Search for the cell housing the specified text and yield its [X, Y] center coordinate. 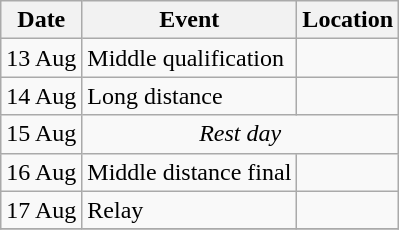
14 Aug [42, 96]
15 Aug [42, 134]
13 Aug [42, 58]
Relay [190, 210]
Event [190, 20]
Long distance [190, 96]
Middle distance final [190, 172]
Date [42, 20]
17 Aug [42, 210]
Middle qualification [190, 58]
16 Aug [42, 172]
Rest day [240, 134]
Location [348, 20]
